Scan for the cell matching the given text and deliver its [x, y] coordinate at center. 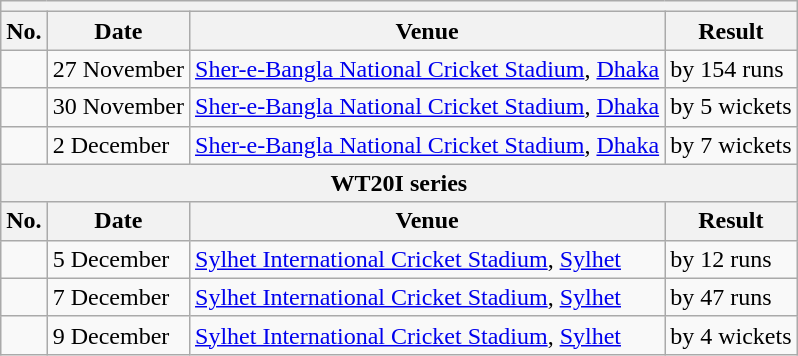
by 4 wickets [731, 335]
WT20I series [399, 183]
by 7 wickets [731, 145]
7 December [118, 297]
27 November [118, 69]
by 5 wickets [731, 107]
by 47 runs [731, 297]
5 December [118, 259]
by 12 runs [731, 259]
30 November [118, 107]
by 154 runs [731, 69]
2 December [118, 145]
9 December [118, 335]
